Identify which cell holds the provided text, then report its (x, y) central coordinate. 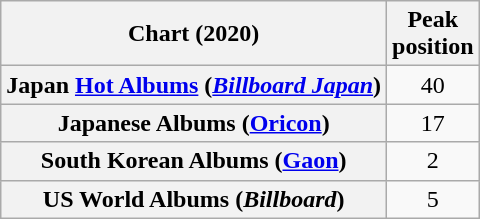
US World Albums (Billboard) (194, 199)
2 (433, 161)
Japanese Albums (Oricon) (194, 123)
Peakposition (433, 34)
40 (433, 85)
Japan Hot Albums (Billboard Japan) (194, 85)
5 (433, 199)
Chart (2020) (194, 34)
South Korean Albums (Gaon) (194, 161)
17 (433, 123)
